Find where the given text appears and provide that cell's center as [x, y] coordinate. 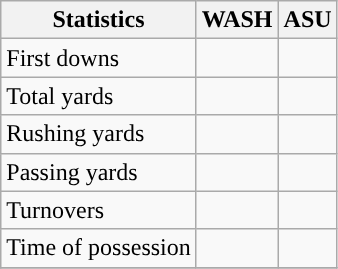
First downs [99, 58]
Passing yards [99, 172]
Turnovers [99, 210]
WASH [237, 20]
Total yards [99, 96]
ASU [308, 20]
Statistics [99, 20]
Time of possession [99, 248]
Rushing yards [99, 134]
